For the text-containing cell, return its midpoint in [x, y] coordinate format. 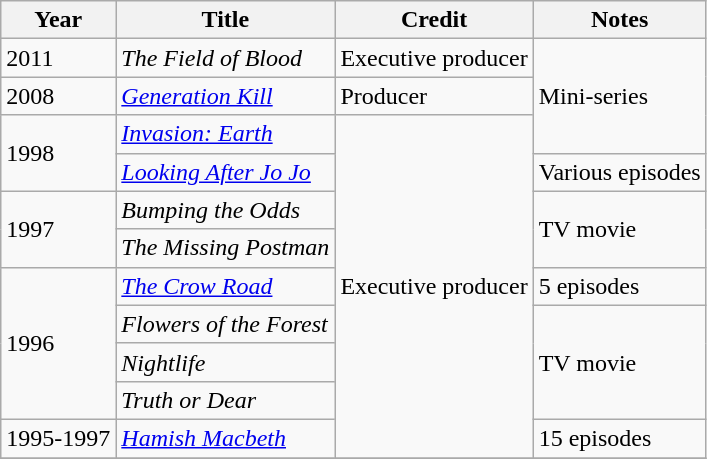
Bumping the Odds [226, 210]
Title [226, 20]
2011 [58, 58]
Nightlife [226, 362]
2008 [58, 96]
Mini-series [620, 96]
5 episodes [620, 286]
The Missing Postman [226, 248]
1995-1997 [58, 438]
Producer [434, 96]
1997 [58, 229]
Truth or Dear [226, 400]
1998 [58, 153]
Invasion: Earth [226, 134]
Generation Kill [226, 96]
Flowers of the Forest [226, 324]
1996 [58, 343]
15 episodes [620, 438]
Looking After Jo Jo [226, 172]
Various episodes [620, 172]
Notes [620, 20]
The Crow Road [226, 286]
Credit [434, 20]
Hamish Macbeth [226, 438]
The Field of Blood [226, 58]
Year [58, 20]
